Detect which cell encompasses the target text, then output its (X, Y) center coordinate. 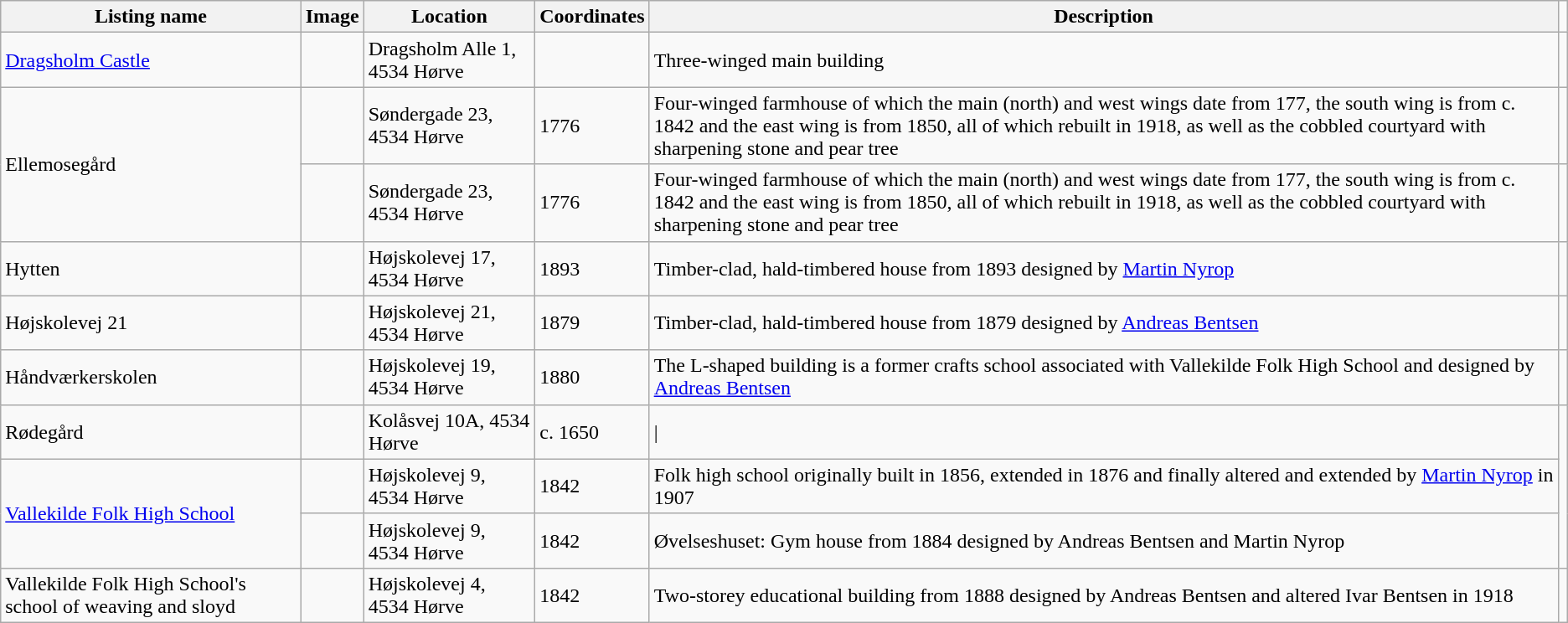
Rødegård (151, 432)
Højskolevej 17, 4534 Hørve (449, 268)
1893 (592, 268)
Højskolevej 21, 4534 Hørve (449, 323)
Timber-clad, hald-timbered house from 1879 designed by Andreas Bentsen (1104, 323)
Coordinates (592, 17)
Description (1104, 17)
Kolåsvej 10A, 4534 Hørve (449, 432)
Højskolevej 19, 4534 Hørve (449, 377)
Højskolevej 4, 4534 Hørve (449, 595)
Ellemosegård (151, 164)
1879 (592, 323)
Three-winged main building (1104, 60)
Dragsholm Alle 1, 4534 Hørve (449, 60)
Location (449, 17)
Dragsholm Castle (151, 60)
Two-storey educational building from 1888 designed by Andreas Bentsen and altered Ivar Bentsen in 1918 (1104, 595)
| (1104, 432)
Vallekilde Folk High School's school of weaving and sloyd (151, 595)
Vallekilde Folk High School (151, 513)
Folk high school originally built in 1856, extended in 1876 and finally altered and extended by Martin Nyrop in 1907 (1104, 486)
Listing name (151, 17)
Hytten (151, 268)
Højskolevej 21 (151, 323)
Øvelseshuset: Gym house from 1884 designed by Andreas Bentsen and Martin Nyrop (1104, 541)
c. 1650 (592, 432)
Image (332, 17)
Håndværkerskolen (151, 377)
1880 (592, 377)
Timber-clad, hald-timbered house from 1893 designed by Martin Nyrop (1104, 268)
The L-shaped building is a former crafts school associated with Vallekilde Folk High School and designed by Andreas Bentsen (1104, 377)
